Provide the [X, Y] coordinate of the cell's center where the given text is located.  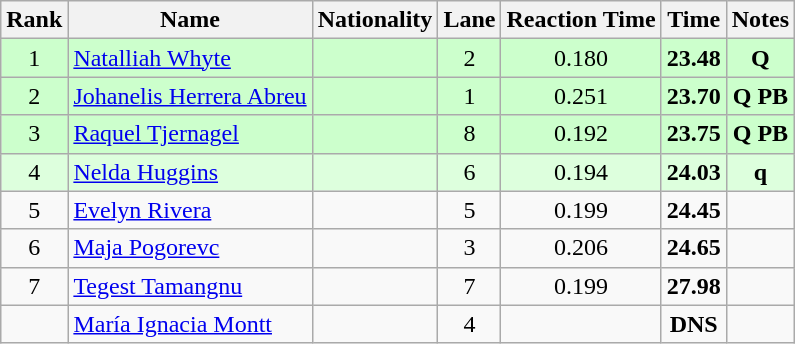
Time [694, 20]
Raquel Tjernagel [190, 134]
23.75 [694, 134]
Nationality [375, 20]
Q [760, 58]
0.180 [581, 58]
0.194 [581, 172]
q [760, 172]
Lane [470, 20]
24.65 [694, 248]
23.70 [694, 96]
0.251 [581, 96]
María Ignacia Montt [190, 324]
Reaction Time [581, 20]
Natalliah Whyte [190, 58]
27.98 [694, 286]
Rank [34, 20]
Evelyn Rivera [190, 210]
Notes [760, 20]
Name [190, 20]
24.45 [694, 210]
Johanelis Herrera Abreu [190, 96]
8 [470, 134]
DNS [694, 324]
23.48 [694, 58]
Nelda Huggins [190, 172]
24.03 [694, 172]
0.192 [581, 134]
Maja Pogorevc [190, 248]
Tegest Tamangnu [190, 286]
0.206 [581, 248]
